Locate the cell with the specified text and output its [X, Y] center coordinate. 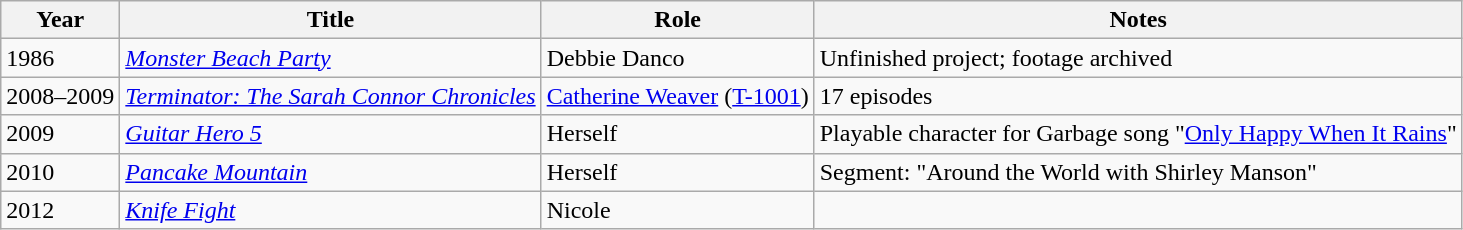
2008–2009 [60, 96]
Terminator: The Sarah Connor Chronicles [330, 96]
Monster Beach Party [330, 58]
2012 [60, 210]
Title [330, 20]
Catherine Weaver (T-1001) [678, 96]
Nicole [678, 210]
Knife Fight [330, 210]
2010 [60, 172]
Pancake Mountain [330, 172]
Playable character for Garbage song "Only Happy When It Rains" [1138, 134]
Notes [1138, 20]
17 episodes [1138, 96]
Debbie Danco [678, 58]
1986 [60, 58]
Unfinished project; footage archived [1138, 58]
Guitar Hero 5 [330, 134]
Year [60, 20]
Segment: "Around the World with Shirley Manson" [1138, 172]
Role [678, 20]
2009 [60, 134]
